For the text-containing cell, return its midpoint in [x, y] coordinate format. 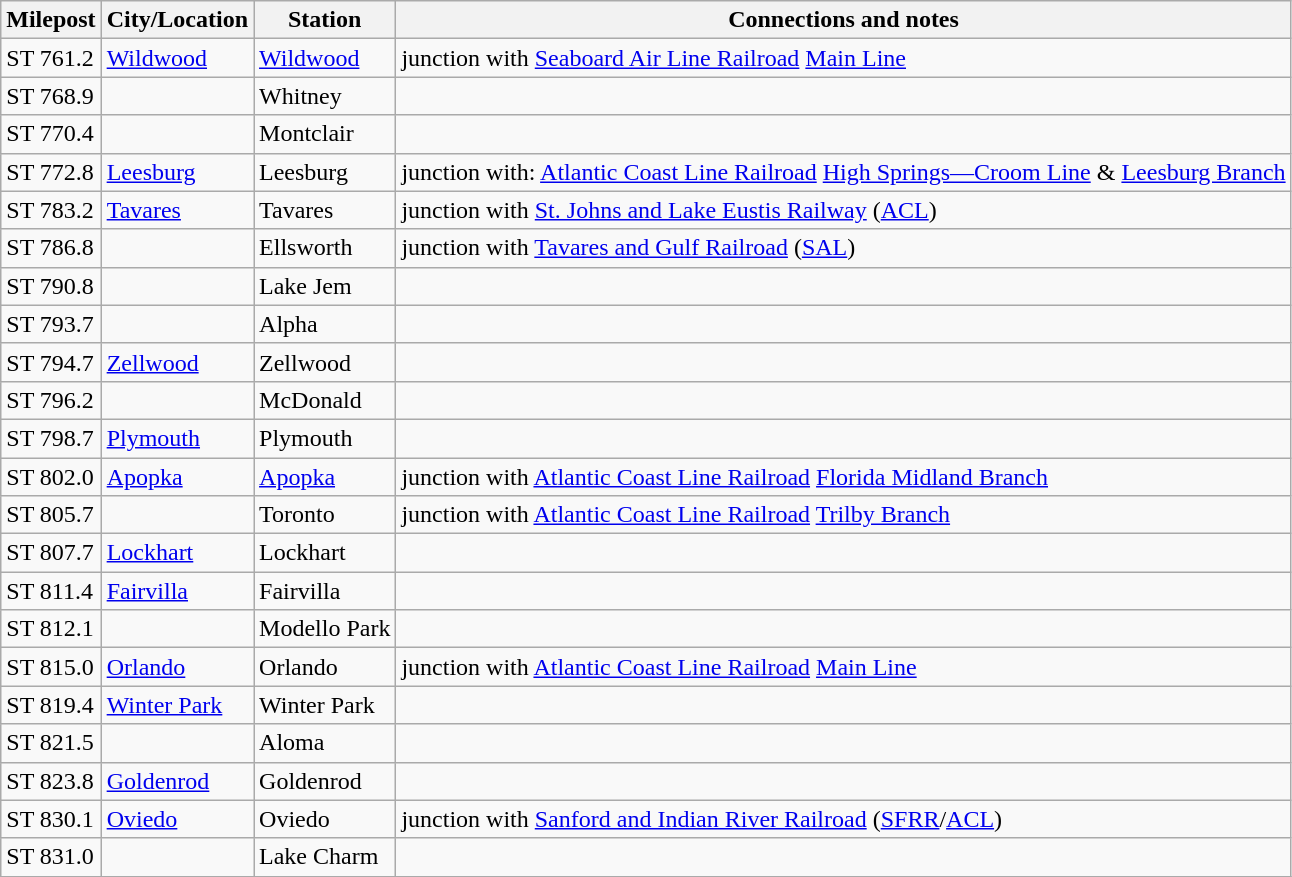
ST 772.8 [51, 172]
junction with Atlantic Coast Line Railroad Main Line [844, 667]
ST 793.7 [51, 324]
ST 794.7 [51, 362]
Lake Charm [325, 857]
ST 783.2 [51, 210]
ST 770.4 [51, 134]
ST 819.4 [51, 705]
junction with Atlantic Coast Line Railroad Florida Midland Branch [844, 477]
ST 796.2 [51, 400]
ST 830.1 [51, 819]
Montclair [325, 134]
McDonald [325, 400]
ST 821.5 [51, 743]
Milepost [51, 20]
junction with St. Johns and Lake Eustis Railway (ACL) [844, 210]
ST 805.7 [51, 515]
junction with Atlantic Coast Line Railroad Trilby Branch [844, 515]
junction with Tavares and Gulf Railroad (SAL) [844, 248]
ST 812.1 [51, 629]
City/Location [177, 20]
ST 807.7 [51, 553]
ST 823.8 [51, 781]
junction with: Atlantic Coast Line Railroad High Springs—Croom Line & Leesburg Branch [844, 172]
ST 790.8 [51, 286]
ST 815.0 [51, 667]
ST 831.0 [51, 857]
junction with Seaboard Air Line Railroad Main Line [844, 58]
Whitney [325, 96]
Modello Park [325, 629]
junction with Sanford and Indian River Railroad (SFRR/ACL) [844, 819]
ST 761.2 [51, 58]
ST 768.9 [51, 96]
Connections and notes [844, 20]
ST 798.7 [51, 438]
ST 802.0 [51, 477]
Alpha [325, 324]
Toronto [325, 515]
ST 811.4 [51, 591]
Ellsworth [325, 248]
Lake Jem [325, 286]
Aloma [325, 743]
ST 786.8 [51, 248]
Station [325, 20]
